Return the (x, y) coordinate for the center point of the cell that contains the specified text.  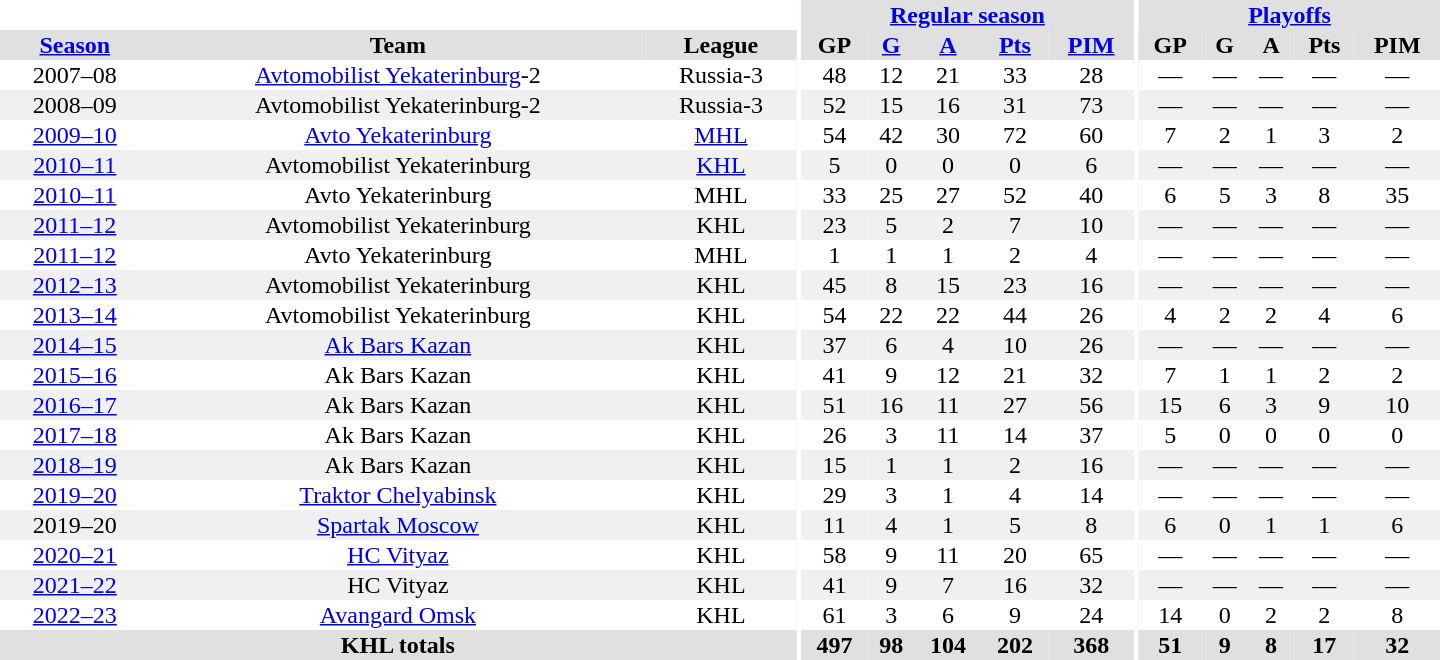
2015–16 (75, 375)
KHL totals (398, 645)
28 (1090, 75)
2017–18 (75, 435)
2021–22 (75, 585)
73 (1090, 105)
56 (1090, 405)
2012–13 (75, 285)
98 (891, 645)
17 (1324, 645)
Team (398, 45)
25 (891, 195)
2008–09 (75, 105)
368 (1090, 645)
48 (834, 75)
2020–21 (75, 555)
45 (834, 285)
58 (834, 555)
2016–17 (75, 405)
20 (1014, 555)
2013–14 (75, 315)
Regular season (968, 15)
61 (834, 615)
Avangard Omsk (398, 615)
29 (834, 495)
72 (1014, 135)
65 (1090, 555)
40 (1090, 195)
44 (1014, 315)
42 (891, 135)
2007–08 (75, 75)
60 (1090, 135)
202 (1014, 645)
24 (1090, 615)
497 (834, 645)
Spartak Moscow (398, 525)
Traktor Chelyabinsk (398, 495)
2022–23 (75, 615)
31 (1014, 105)
Season (75, 45)
104 (948, 645)
Playoffs (1290, 15)
35 (1397, 195)
2018–19 (75, 465)
2009–10 (75, 135)
League (721, 45)
30 (948, 135)
2014–15 (75, 345)
